Provide the (X, Y) coordinate of the cell's center where the given text is located.  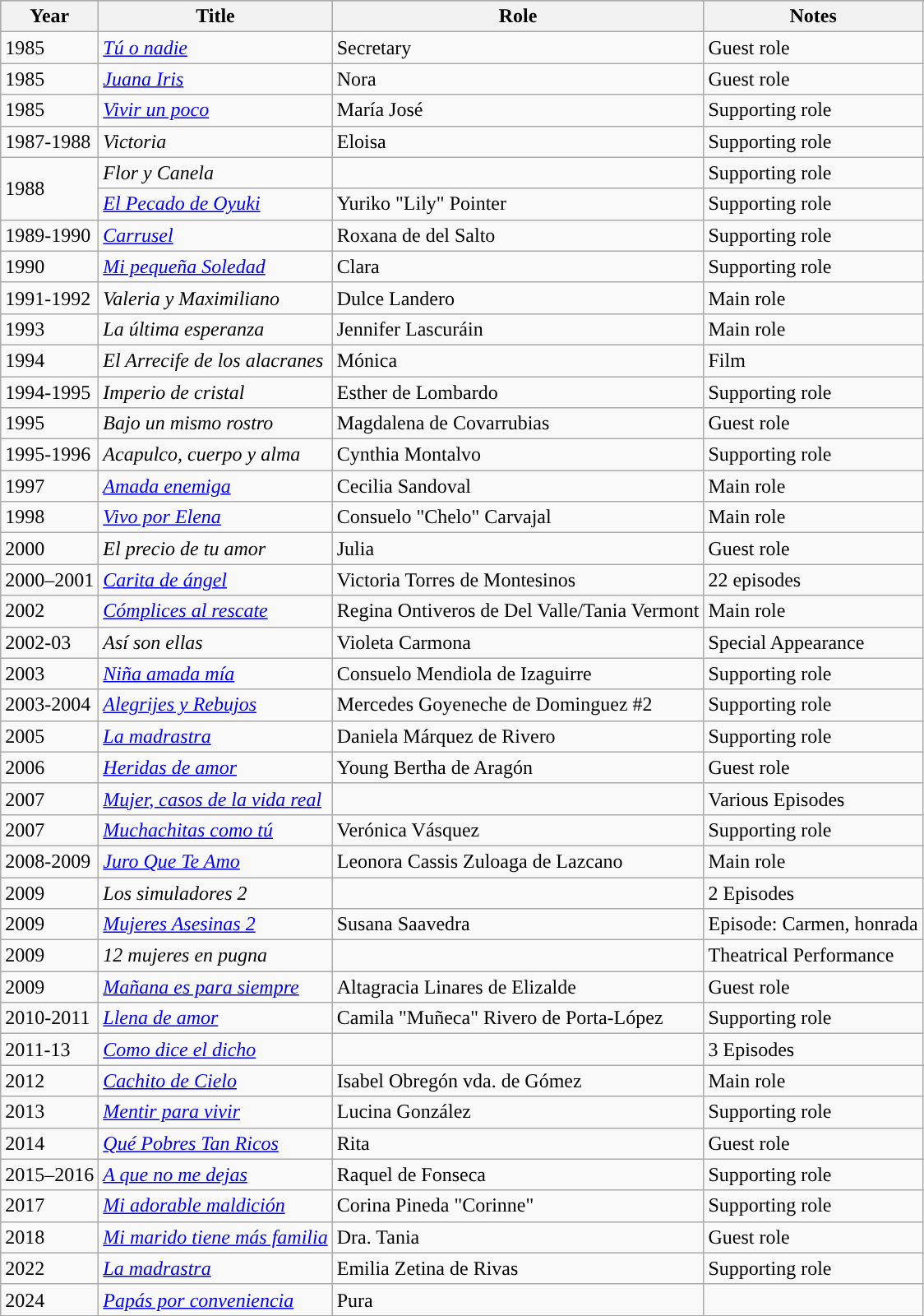
A que no me dejas (215, 1175)
Dra. Tania (518, 1237)
2008-2009 (49, 861)
Episode: Carmen, honrada (813, 924)
Altagracia Linares de Elizalde (518, 987)
Imperio de cristal (215, 392)
1993 (49, 329)
2014 (49, 1143)
2011-13 (49, 1050)
Corina Pineda "Corinne" (518, 1206)
Lucina González (518, 1112)
1995 (49, 424)
Daniela Márquez de Rivero (518, 736)
Theatrical Performance (813, 956)
Carita de ángel (215, 580)
2005 (49, 736)
Clara (518, 266)
Mañana es para siempre (215, 987)
2003-2004 (49, 705)
Heridas de amor (215, 767)
2013 (49, 1112)
Como dice el dicho (215, 1050)
Niña amada mía (215, 674)
Consuelo Mendiola de Izaguirre (518, 674)
Emilia Zetina de Rivas (518, 1268)
2012 (49, 1081)
Pura (518, 1300)
1998 (49, 517)
Secretary (518, 48)
El Arrecife de los alacranes (215, 360)
Various Episodes (813, 799)
2024 (49, 1300)
1990 (49, 266)
Mi marido tiene más familia (215, 1237)
Mercedes Goyeneche de Dominguez #2 (518, 705)
Alegrijes y Rebujos (215, 705)
María José (518, 110)
Nora (518, 79)
Vivo por Elena (215, 517)
Young Bertha de Aragón (518, 767)
Year (49, 16)
Tú o nadie (215, 48)
Los simuladores 2 (215, 892)
Cachito de Cielo (215, 1081)
1988 (49, 188)
Magdalena de Covarrubias (518, 424)
2002 (49, 611)
2003 (49, 674)
Jennifer Lascuráin (518, 329)
Juana Iris (215, 79)
El Pecado de Oyuki (215, 204)
Muchachitas como tú (215, 830)
1987-1988 (49, 141)
Victoria Torres de Montesinos (518, 580)
2017 (49, 1206)
Susana Saavedra (518, 924)
Yuriko "Lily" Pointer (518, 204)
Notes (813, 16)
Mónica (518, 360)
Title (215, 16)
Juro Que Te Amo (215, 861)
Mentir para vivir (215, 1112)
Victoria (215, 141)
Llena de amor (215, 1018)
Papás por conveniencia (215, 1300)
1995-1996 (49, 455)
Julia (518, 549)
Amada enemiga (215, 486)
Mujer, casos de la vida real (215, 799)
Camila "Muñeca" Rivero de Porta-López (518, 1018)
Role (518, 16)
Leonora Cassis Zuloaga de Lazcano (518, 861)
El precio de tu amor (215, 549)
Isabel Obregón vda. de Gómez (518, 1081)
Rita (518, 1143)
Regina Ontiveros de Del Valle/Tania Vermont (518, 611)
2000 (49, 549)
Vivir un poco (215, 110)
Qué Pobres Tan Ricos (215, 1143)
12 mujeres en pugna (215, 956)
2022 (49, 1268)
Mi pequeña Soledad (215, 266)
Mi adorable maldición (215, 1206)
Acapulco, cuerpo y alma (215, 455)
2 Episodes (813, 892)
Valeria y Maximiliano (215, 298)
Cómplices al rescate (215, 611)
22 episodes (813, 580)
Dulce Landero (518, 298)
Film (813, 360)
Verónica Vásquez (518, 830)
Raquel de Fonseca (518, 1175)
1997 (49, 486)
Violeta Carmona (518, 642)
1991-1992 (49, 298)
2002-03 (49, 642)
La última esperanza (215, 329)
Así son ellas (215, 642)
2000–2001 (49, 580)
Cecilia Sandoval (518, 486)
1989-1990 (49, 235)
1994-1995 (49, 392)
Bajo un mismo rostro (215, 424)
Cynthia Montalvo (518, 455)
Special Appearance (813, 642)
Roxana de del Salto (518, 235)
3 Episodes (813, 1050)
Esther de Lombardo (518, 392)
Mujeres Asesinas 2 (215, 924)
2006 (49, 767)
2015–2016 (49, 1175)
2010-2011 (49, 1018)
2018 (49, 1237)
1994 (49, 360)
Flor y Canela (215, 173)
Carrusel (215, 235)
Eloisa (518, 141)
Consuelo "Chelo" Carvajal (518, 517)
